Search for the cell housing the specified text and yield its [x, y] center coordinate. 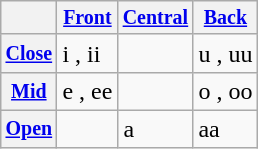
Back [226, 18]
a [156, 129]
o , oo [226, 91]
Close [29, 53]
Front [88, 18]
aa [226, 129]
Open [29, 129]
Mid [29, 91]
Central [156, 18]
e , ee [88, 91]
i , ii [88, 53]
u , uu [226, 53]
